Capture the cell that displays the provided text and extract its (x, y) central coordinate. 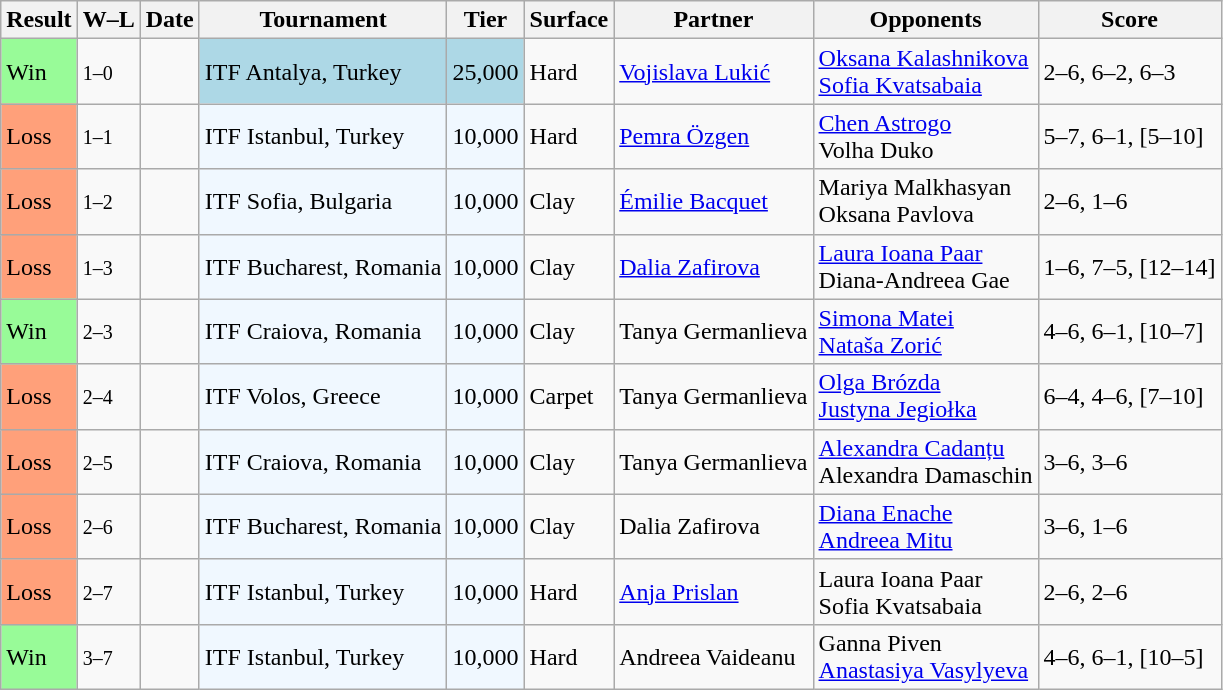
Olga Brózda Justyna Jegiołka (926, 396)
1–0 (108, 72)
Ganna Piven Anastasiya Vasylyeva (926, 656)
Carpet (569, 396)
2–6 (108, 526)
Tier (486, 20)
3–7 (108, 656)
2–5 (108, 462)
2–3 (108, 332)
2–4 (108, 396)
Anja Prislan (714, 592)
2–7 (108, 592)
6–4, 4–6, [7–10] (1130, 396)
Result (39, 20)
Surface (569, 20)
Oksana Kalashnikova Sofia Kvatsabaia (926, 72)
4–6, 6–1, [10–7] (1130, 332)
Score (1130, 20)
2–6, 6–2, 6–3 (1130, 72)
ITF Antalya, Turkey (323, 72)
Diana Enache Andreea Mitu (926, 526)
Mariya Malkhasyan Oksana Pavlova (926, 202)
1–3 (108, 266)
W–L (108, 20)
Tournament (323, 20)
ITF Volos, Greece (323, 396)
Vojislava Lukić (714, 72)
3–6, 1–6 (1130, 526)
Date (170, 20)
Laura Ioana Paar Sofia Kvatsabaia (926, 592)
5–7, 6–1, [5–10] (1130, 136)
1–1 (108, 136)
Partner (714, 20)
Simona Matei Nataša Zorić (926, 332)
4–6, 6–1, [10–5] (1130, 656)
Chen Astrogo Volha Duko (926, 136)
1–6, 7–5, [12–14] (1130, 266)
2–6, 1–6 (1130, 202)
Andreea Vaideanu (714, 656)
Laura Ioana Paar Diana-Andreea Gae (926, 266)
Alexandra Cadanțu Alexandra Damaschin (926, 462)
Opponents (926, 20)
25,000 (486, 72)
1–2 (108, 202)
2–6, 2–6 (1130, 592)
Émilie Bacquet (714, 202)
3–6, 3–6 (1130, 462)
ITF Sofia, Bulgaria (323, 202)
Pemra Özgen (714, 136)
